Scan for the cell matching the given text and deliver its (x, y) coordinate at center. 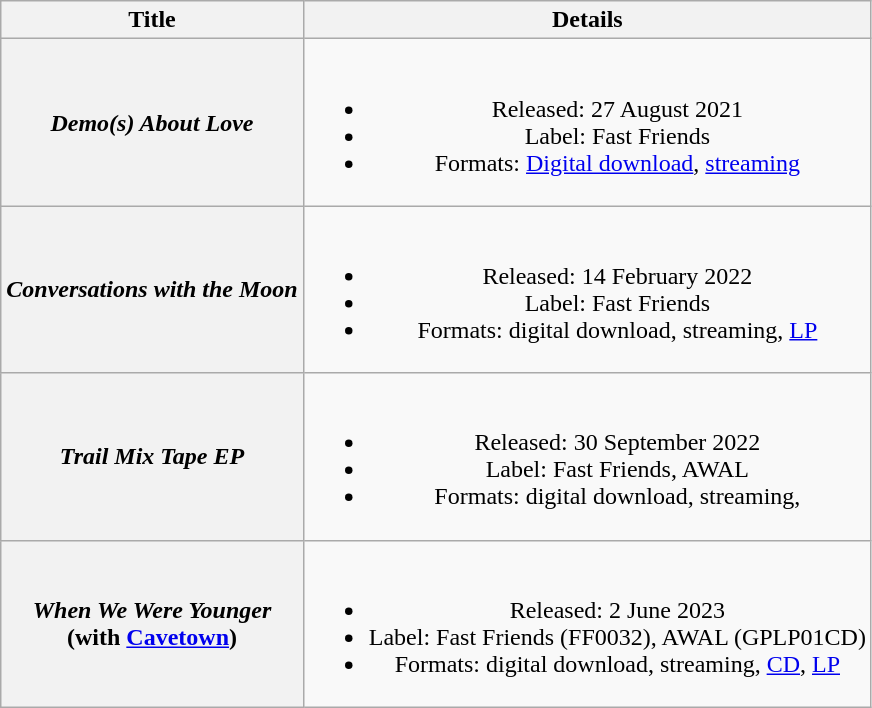
Released: 30 September 2022Label: Fast Friends, AWALFormats: digital download, streaming, (587, 456)
Trail Mix Tape EP (152, 456)
Details (587, 20)
Released: 27 August 2021Label: Fast FriendsFormats: Digital download, streaming (587, 122)
Title (152, 20)
Demo(s) About Love (152, 122)
Released: 14 February 2022Label: Fast FriendsFormats: digital download, streaming, LP (587, 290)
Conversations with the Moon (152, 290)
When We Were Younger(with Cavetown) (152, 624)
Released: 2 June 2023Label: Fast Friends (FF0032), AWAL (GPLP01CD)Formats: digital download, streaming, CD, LP (587, 624)
